Capture the cell that displays the provided text and extract its (x, y) central coordinate. 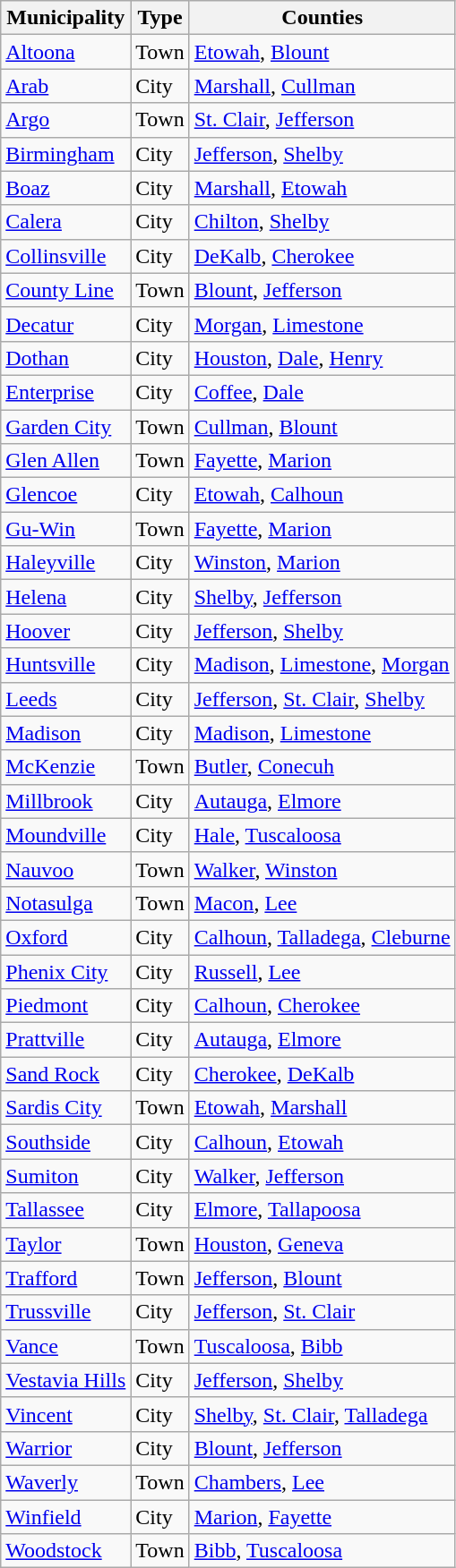
Bibb, Tuscaloosa (323, 1551)
Birmingham (66, 154)
Madison, Limestone, Morgan (323, 665)
Boaz (66, 188)
Jefferson, St. Clair, Shelby (323, 699)
Winston, Marion (323, 563)
Etowah, Marshall (323, 1108)
Gu-Win (66, 529)
Trussville (66, 1312)
Sumiton (66, 1176)
Collinsville (66, 256)
Tuscaloosa, Bibb (323, 1346)
Argo (66, 120)
Moundville (66, 835)
Cherokee, DeKalb (323, 1074)
Haleyville (66, 563)
Calhoun, Talladega, Cleburne (323, 937)
Woodstock (66, 1551)
Phenix City (66, 971)
Madison, Limestone (323, 733)
Counties (323, 18)
Jefferson, St. Clair (323, 1312)
Municipality (66, 18)
Waverly (66, 1482)
Nauvoo (66, 869)
Shelby, Jefferson (323, 597)
Huntsville (66, 665)
Arab (66, 86)
Calera (66, 222)
Warrior (66, 1448)
Oxford (66, 937)
Trafford (66, 1278)
Madison (66, 733)
Dothan (66, 358)
Etowah, Calhoun (323, 495)
McKenzie (66, 767)
Calhoun, Cherokee (323, 1006)
Millbrook (66, 801)
Taylor (66, 1244)
Chilton, Shelby (323, 222)
Marion, Fayette (323, 1517)
Helena (66, 597)
Tallassee (66, 1210)
Butler, Conecuh (323, 767)
Coffee, Dale (323, 392)
Decatur (66, 324)
Shelby, St. Clair, Talladega (323, 1414)
Hale, Tuscaloosa (323, 835)
DeKalb, Cherokee (323, 256)
Southside (66, 1142)
Cullman, Blount (323, 427)
St. Clair, Jefferson (323, 120)
Vestavia Hills (66, 1380)
Winfield (66, 1517)
Vance (66, 1346)
Calhoun, Etowah (323, 1142)
Glen Allen (66, 461)
Sand Rock (66, 1074)
Piedmont (66, 1006)
Glencoe (66, 495)
Houston, Geneva (323, 1244)
Vincent (66, 1414)
Sardis City (66, 1108)
Russell, Lee (323, 971)
Etowah, Blount (323, 52)
Garden City (66, 427)
Macon, Lee (323, 903)
Leeds (66, 699)
Hoover (66, 631)
Notasulga (66, 903)
Marshall, Cullman (323, 86)
Morgan, Limestone (323, 324)
Houston, Dale, Henry (323, 358)
Enterprise (66, 392)
Type (159, 18)
Walker, Jefferson (323, 1176)
Altoona (66, 52)
Elmore, Tallapoosa (323, 1210)
Marshall, Etowah (323, 188)
Jefferson, Blount (323, 1278)
Chambers, Lee (323, 1482)
Walker, Winston (323, 869)
County Line (66, 290)
Prattville (66, 1040)
